Capture the cell that displays the provided text and extract its (x, y) central coordinate. 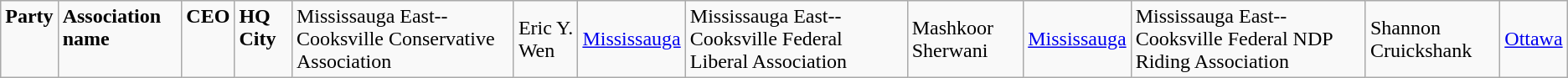
Ottawa (1534, 39)
Mississauga East--Cooksville Federal Liberal Association (796, 39)
HQ City (263, 39)
Party (29, 39)
Eric Y. Wen (545, 39)
Mashkoor Sherwani (965, 39)
Association name (120, 39)
CEO (208, 39)
Shannon Cruickshank (1432, 39)
Mississauga East--Cooksville Conservative Association (402, 39)
Mississauga East--Cooksville Federal NDP Riding Association (1248, 39)
